Extract the [x, y] coordinate from the center of the cell holding the provided text.  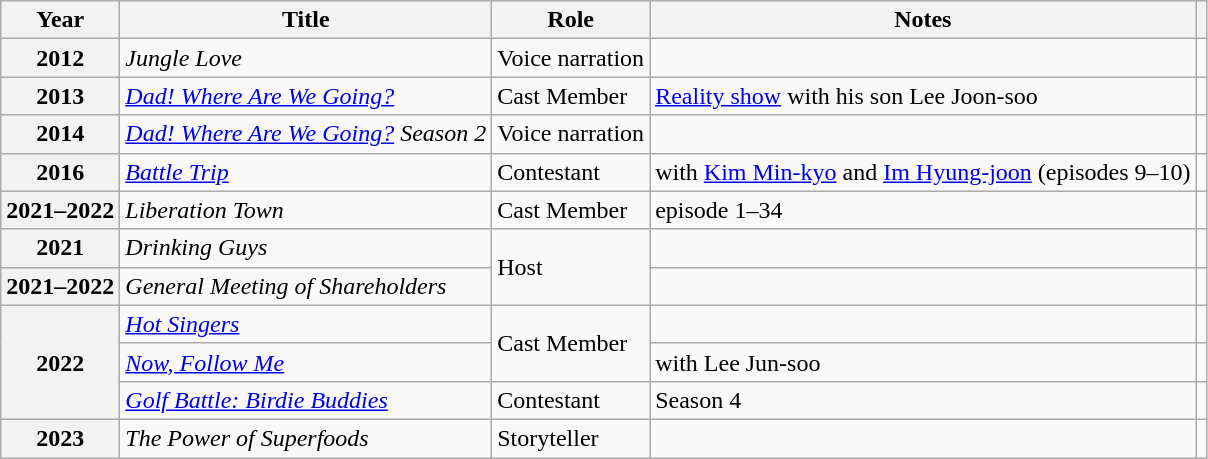
Now, Follow Me [306, 362]
Golf Battle: Birdie Buddies [306, 400]
Storyteller [571, 438]
2012 [60, 58]
Hot Singers [306, 324]
Notes [923, 20]
Title [306, 20]
Drinking Guys [306, 248]
Liberation Town [306, 210]
2021 [60, 248]
episode 1–34 [923, 210]
Role [571, 20]
Dad! Where Are We Going? [306, 96]
with Kim Min-kyo and Im Hyung-joon (episodes 9–10) [923, 172]
Reality show with his son Lee Joon-soo [923, 96]
2023 [60, 438]
Season 4 [923, 400]
2022 [60, 362]
2013 [60, 96]
Battle Trip [306, 172]
General Meeting of Shareholders [306, 286]
The Power of Superfoods [306, 438]
Dad! Where Are We Going? Season 2 [306, 134]
Jungle Love [306, 58]
Host [571, 267]
with Lee Jun-soo [923, 362]
Year [60, 20]
2014 [60, 134]
2016 [60, 172]
